Output the [X, Y] coordinate of the center of the cell containing the given text.  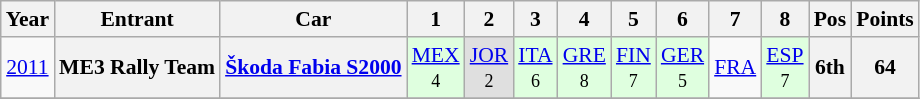
6 [682, 19]
Škoda Fabia S2000 [313, 68]
64 [885, 68]
ITA6 [535, 68]
GER5 [682, 68]
3 [535, 19]
Year [28, 19]
JOR2 [490, 68]
FIN7 [634, 68]
FRA [735, 68]
MEX4 [436, 68]
2 [490, 19]
8 [784, 19]
Entrant [137, 19]
2011 [28, 68]
Points [885, 19]
7 [735, 19]
ESP7 [784, 68]
6th [830, 68]
5 [634, 19]
1 [436, 19]
ME3 Rally Team [137, 68]
4 [584, 19]
Pos [830, 19]
Car [313, 19]
GRE8 [584, 68]
